Output the (X, Y) coordinate of the center of the cell containing the given text.  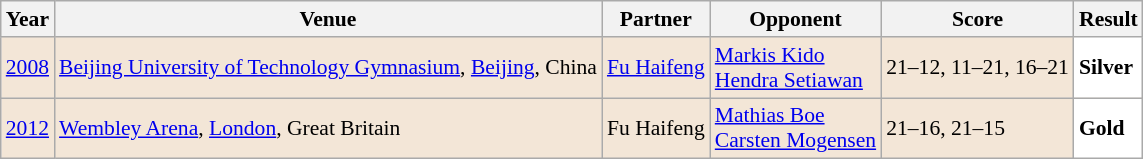
Opponent (796, 19)
Partner (656, 19)
2008 (28, 68)
21–12, 11–21, 16–21 (978, 68)
Wembley Arena, London, Great Britain (328, 128)
Score (978, 19)
Silver (1108, 68)
Result (1108, 19)
21–16, 21–15 (978, 128)
Gold (1108, 128)
Beijing University of Technology Gymnasium, Beijing, China (328, 68)
Mathias Boe Carsten Mogensen (796, 128)
Markis Kido Hendra Setiawan (796, 68)
2012 (28, 128)
Venue (328, 19)
Year (28, 19)
